Output the [X, Y] coordinate of the center of the cell containing the given text.  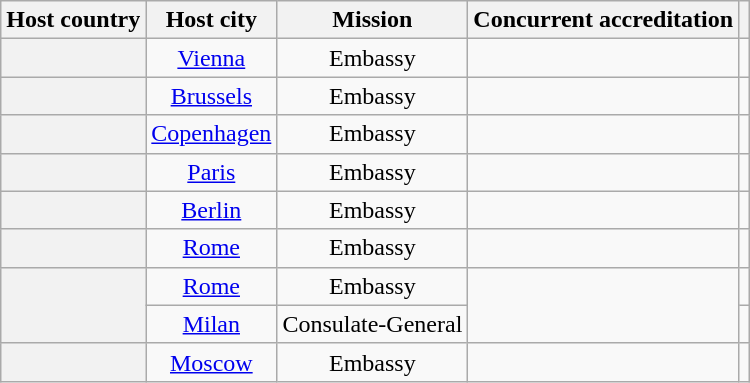
Berlin [212, 210]
Paris [212, 172]
Concurrent accreditation [604, 20]
Vienna [212, 58]
Brussels [212, 96]
Copenhagen [212, 134]
Moscow [212, 362]
Consulate-General [372, 324]
Host country [74, 20]
Host city [212, 20]
Mission [372, 20]
Milan [212, 324]
